Extract the (X, Y) coordinate from the center of the cell holding the provided text.  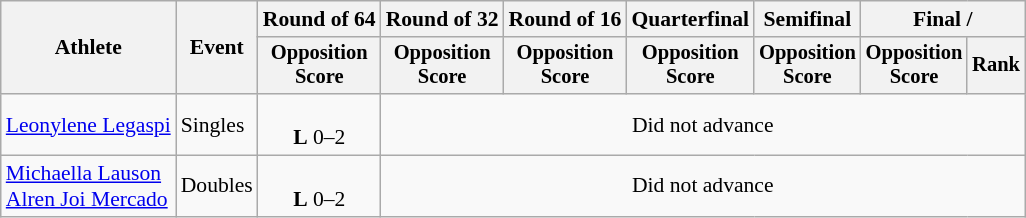
Doubles (217, 186)
Rank (996, 66)
Leonylene Legaspi (88, 124)
Event (217, 48)
Semifinal (808, 19)
Singles (217, 124)
Round of 16 (566, 19)
Round of 32 (442, 19)
Round of 64 (320, 19)
Athlete (88, 48)
Michaella Lauson Alren Joi Mercado (88, 186)
Final / (943, 19)
Quarterfinal (690, 19)
